Find where the given text appears and provide that cell's center as (x, y) coordinate. 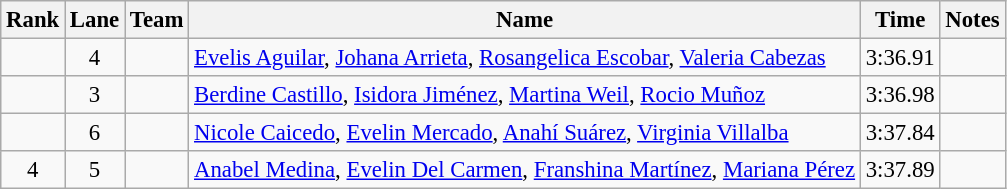
Name (525, 20)
Evelis Aguilar, Johana Arrieta, Rosangelica Escobar, Valeria Cabezas (525, 58)
Anabel Medina, Evelin Del Carmen, Franshina Martínez, Mariana Pérez (525, 170)
3:36.98 (900, 95)
3:36.91 (900, 58)
5 (95, 170)
3:37.84 (900, 133)
Berdine Castillo, Isidora Jiménez, Martina Weil, Rocio Muñoz (525, 95)
Rank (33, 20)
Time (900, 20)
Notes (972, 20)
Team (157, 20)
Nicole Caicedo, Evelin Mercado, Anahí Suárez, Virginia Villalba (525, 133)
3 (95, 95)
3:37.89 (900, 170)
6 (95, 133)
Lane (95, 20)
